Scan for the cell matching the given text and deliver its (x, y) coordinate at center. 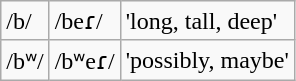
/beɾ/ (84, 21)
/b/ (25, 21)
'long, tall, deep' (207, 21)
'possibly, maybe' (207, 60)
/bʷ/ (25, 60)
/bʷeɾ/ (84, 60)
